Detect which cell encompasses the target text, then output its (X, Y) center coordinate. 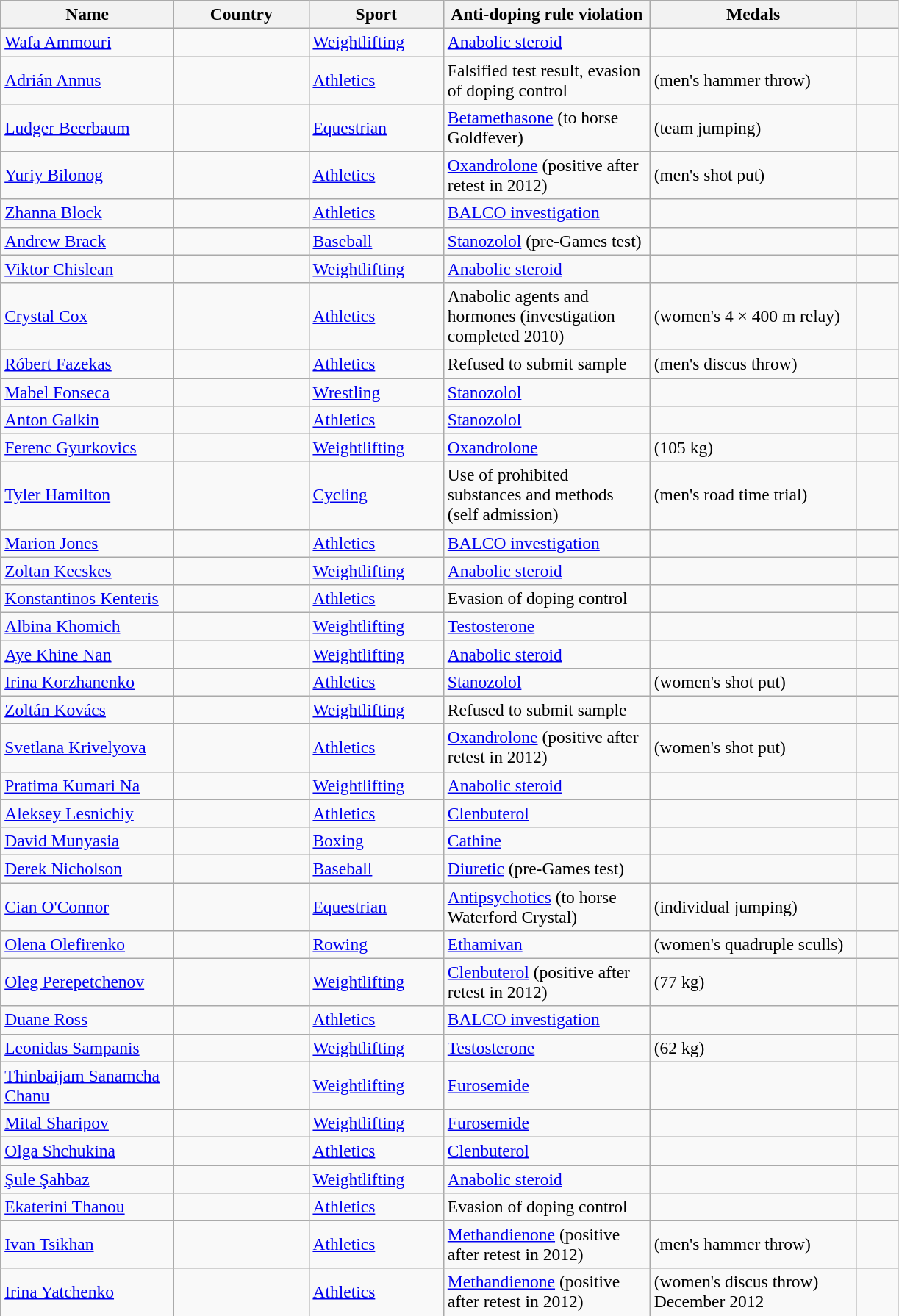
Wafa Ammouri (87, 42)
Cian O'Connor (87, 907)
Andrew Brack (87, 241)
Leonidas Sampanis (87, 1048)
Derek Nicholson (87, 869)
Zhanna Block (87, 213)
Betamethasone (to horse Goldfever) (547, 128)
Zoltán Kovács (87, 710)
Olga Shchukina (87, 1151)
Oleg Perepetchenov (87, 982)
Anti-doping rule violation (547, 14)
Adrián Annus (87, 79)
(men's discus throw) (753, 364)
Ivan Tsikhan (87, 1245)
Mital Sharipov (87, 1123)
Şule Şahbaz (87, 1179)
(team jumping) (753, 128)
Sport (376, 14)
Konstantinos Kenteris (87, 598)
Diuretic (pre-Games test) (547, 869)
Wrestling (376, 392)
David Munyasia (87, 841)
Duane Ross (87, 1020)
Country (241, 14)
(women's quadruple sculls) (753, 944)
(individual jumping) (753, 907)
Albina Khomich (87, 626)
Viktor Chislean (87, 269)
Olena Olefirenko (87, 944)
Cathine (547, 841)
Clenbuterol (positive after retest in 2012) (547, 982)
Falsified test result, evasion of doping control (547, 79)
Cycling (376, 495)
Stanozolol (pre-Games test) (547, 241)
(77 kg) (753, 982)
Medals (753, 14)
Boxing (376, 841)
Yuriy Bilonog (87, 175)
(men's road time trial) (753, 495)
Use of prohibited substances and methods (self admission) (547, 495)
Irina Korzhanenko (87, 682)
Ekaterini Thanou (87, 1207)
Tyler Hamilton (87, 495)
Ludger Beerbaum (87, 128)
Oxandrolone (547, 447)
Ferenc Gyurkovics (87, 447)
Mabel Fonseca (87, 392)
Crystal Cox (87, 316)
Thinbaijam Sanamcha Chanu (87, 1086)
Rowing (376, 944)
Antipsychotics (to horse Waterford Crystal) (547, 907)
(62 kg) (753, 1048)
Aleksey Lesnichiy (87, 813)
(105 kg) (753, 447)
Pratima Kumari Na (87, 785)
Name (87, 14)
Zoltan Kecskes (87, 571)
Anabolic agents and hormones (investigation completed 2010) (547, 316)
Róbert Fazekas (87, 364)
Marion Jones (87, 543)
Svetlana Krivelyova (87, 748)
Anton Galkin (87, 420)
Aye Khine Nan (87, 654)
Ethamivan (547, 944)
(men's shot put) (753, 175)
(women's 4 × 400 m relay) (753, 316)
(women's discus throw)December 2012 (753, 1292)
Irina Yatchenko (87, 1292)
